Capture the cell that displays the provided text and extract its (X, Y) central coordinate. 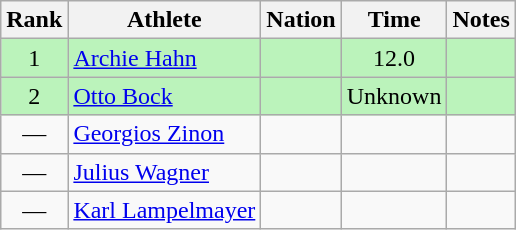
Julius Wagner (164, 172)
Georgios Zinon (164, 134)
Time (394, 20)
12.0 (394, 58)
Athlete (164, 20)
Notes (481, 20)
2 (34, 96)
Karl Lampelmayer (164, 210)
1 (34, 58)
Otto Bock (164, 96)
Unknown (394, 96)
Nation (301, 20)
Archie Hahn (164, 58)
Rank (34, 20)
